Return [X, Y] of the center of cell containing provided text 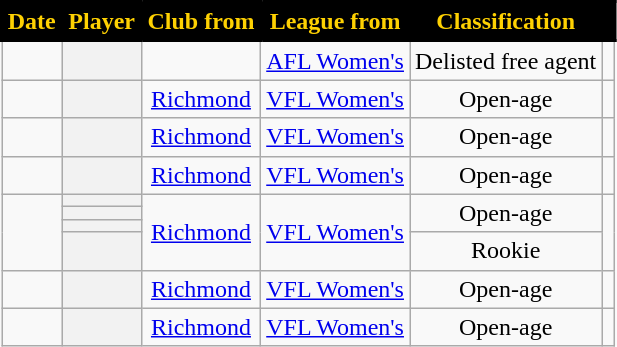
Classification [506, 22]
Date [32, 22]
Club from [200, 22]
AFL Women's [336, 60]
Delisted free agent [506, 60]
League from [336, 22]
Rookie [506, 251]
Player [102, 22]
